Return the (x, y) coordinate for the center point of the cell that contains the specified text.  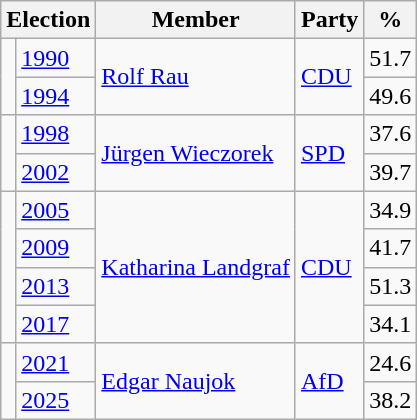
Jürgen Wieczorek (196, 153)
2025 (56, 400)
2017 (56, 324)
Katharina Landgraf (196, 267)
Election (48, 20)
34.9 (390, 210)
38.2 (390, 400)
1994 (56, 96)
2021 (56, 362)
2013 (56, 286)
Rolf Rau (196, 77)
51.3 (390, 286)
2002 (56, 172)
AfD (329, 381)
Member (196, 20)
51.7 (390, 58)
2009 (56, 248)
Edgar Naujok (196, 381)
% (390, 20)
1998 (56, 134)
41.7 (390, 248)
2005 (56, 210)
1990 (56, 58)
37.6 (390, 134)
34.1 (390, 324)
39.7 (390, 172)
49.6 (390, 96)
SPD (329, 153)
24.6 (390, 362)
Party (329, 20)
